From the cell containing the given text, extract its center point as (x, y) coordinate. 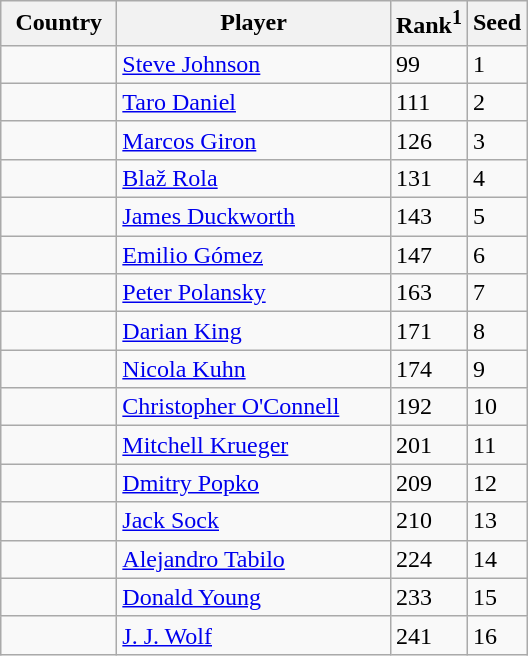
210 (428, 521)
1 (496, 64)
Darian King (254, 331)
Taro Daniel (254, 102)
Emilio Gómez (254, 255)
8 (496, 331)
Peter Polansky (254, 293)
Jack Sock (254, 521)
2 (496, 102)
J. J. Wolf (254, 635)
Player (254, 24)
Country (59, 24)
Donald Young (254, 597)
224 (428, 559)
Christopher O'Connell (254, 407)
7 (496, 293)
James Duckworth (254, 217)
241 (428, 635)
16 (496, 635)
5 (496, 217)
99 (428, 64)
163 (428, 293)
147 (428, 255)
111 (428, 102)
171 (428, 331)
3 (496, 140)
9 (496, 369)
4 (496, 178)
Blaž Rola (254, 178)
Alejandro Tabilo (254, 559)
Nicola Kuhn (254, 369)
Dmitry Popko (254, 483)
10 (496, 407)
174 (428, 369)
126 (428, 140)
11 (496, 445)
Marcos Giron (254, 140)
233 (428, 597)
131 (428, 178)
Mitchell Krueger (254, 445)
Steve Johnson (254, 64)
201 (428, 445)
15 (496, 597)
209 (428, 483)
12 (496, 483)
6 (496, 255)
14 (496, 559)
143 (428, 217)
Seed (496, 24)
13 (496, 521)
192 (428, 407)
Rank1 (428, 24)
